Identify which cell holds the provided text, then report its [x, y] central coordinate. 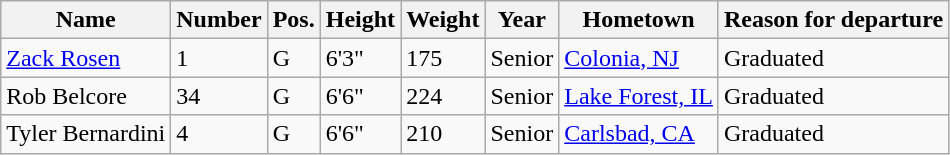
224 [443, 96]
Reason for departure [833, 20]
Height [360, 20]
1 [219, 58]
Year [522, 20]
Hometown [639, 20]
6'3" [360, 58]
Carlsbad, CA [639, 134]
Pos. [294, 20]
175 [443, 58]
Lake Forest, IL [639, 96]
Rob Belcore [86, 96]
Colonia, NJ [639, 58]
Weight [443, 20]
4 [219, 134]
Tyler Bernardini [86, 134]
210 [443, 134]
Number [219, 20]
Zack Rosen [86, 58]
Name [86, 20]
34 [219, 96]
